Pinpoint the cell where the given text exists, returning its [X, Y] midpoint coordinate. 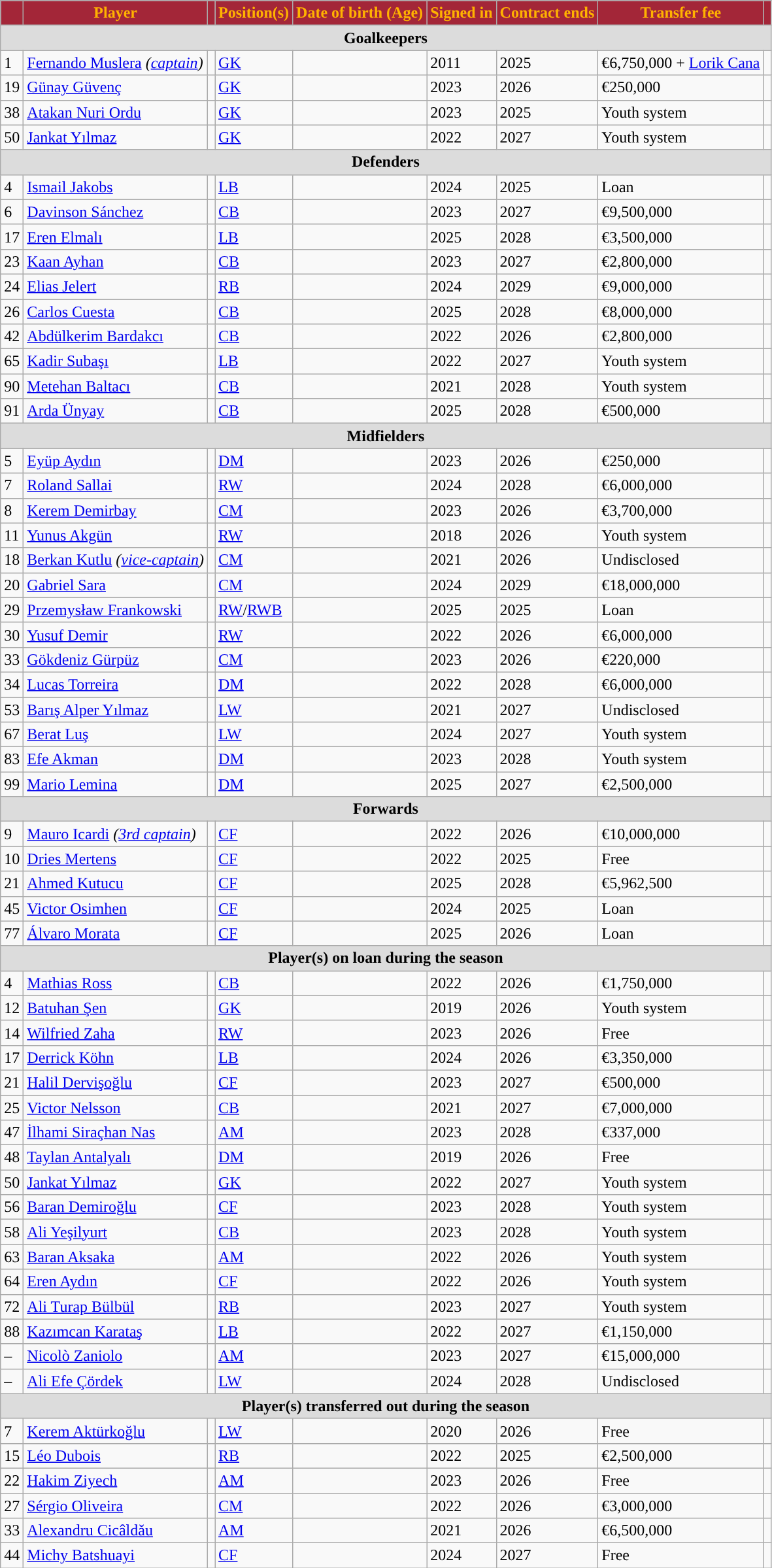
Date of birth (Age) [360, 13]
Forwards [386, 809]
Elias Jelert [116, 286]
€9,500,000 [681, 212]
14 [12, 1033]
63 [12, 1257]
Alexandru Cicâldău [116, 1531]
12 [12, 1008]
Eren Elmalı [116, 237]
€6,500,000 [681, 1531]
1 [12, 63]
Mathias Ross [116, 983]
Defenders [386, 162]
Victor Osimhen [116, 909]
Eyüp Aydın [116, 461]
Derrick Köhn [116, 1058]
56 [12, 1207]
Roland Sallai [116, 486]
24 [12, 286]
90 [12, 386]
Ali Turap Bülbül [116, 1307]
5 [12, 461]
Arda Ünyay [116, 411]
Halil Dervişoğlu [116, 1082]
34 [12, 684]
Ali Yeşilyurt [116, 1232]
67 [12, 735]
42 [12, 337]
Günay Güvenç [116, 88]
€3,350,000 [681, 1058]
Michy Batshuayi [116, 1556]
22 [12, 1480]
Baran Demiroğlu [116, 1207]
Berat Luş [116, 735]
Kerem Demirbay [116, 510]
20 [12, 585]
45 [12, 909]
Gökdeniz Gürpüz [116, 659]
47 [12, 1133]
Wilfried Zaha [116, 1033]
€15,000,000 [681, 1356]
Transfer fee [681, 13]
Ali Efe Çördek [116, 1381]
58 [12, 1232]
€10,000,000 [681, 834]
Gabriel Sara [116, 585]
Ismail Jakobs [116, 187]
30 [12, 635]
2011 [462, 63]
64 [12, 1282]
Contract ends [547, 13]
€3,700,000 [681, 510]
77 [12, 933]
8 [12, 510]
9 [12, 834]
Kadir Subaşı [116, 361]
Kerem Aktürkoğlu [116, 1431]
Signed in [462, 13]
65 [12, 361]
Player(s) on loan during the season [386, 958]
Yusuf Demir [116, 635]
Carlos Cuesta [116, 312]
72 [12, 1307]
6 [12, 212]
91 [12, 411]
Fernando Muslera (captain) [116, 63]
€337,000 [681, 1133]
RW/RWB [254, 610]
Taylan Antalyalı [116, 1158]
15 [12, 1456]
Kazımcan Karataş [116, 1331]
19 [12, 88]
Player [116, 13]
Eren Aydın [116, 1282]
€9,000,000 [681, 286]
Midfielders [386, 436]
48 [12, 1158]
Mario Lemina [116, 784]
Yunus Akgün [116, 535]
Dries Mertens [116, 859]
29 [12, 610]
Hakim Ziyech [116, 1480]
Léo Dubois [116, 1456]
44 [12, 1556]
Ahmed Kutucu [116, 884]
11 [12, 535]
25 [12, 1108]
Efe Akman [116, 759]
2018 [462, 535]
İlhami Siraçhan Nas [116, 1133]
99 [12, 784]
€8,000,000 [681, 312]
Baran Aksaka [116, 1257]
Przemysław Frankowski [116, 610]
€18,000,000 [681, 585]
Lucas Torreira [116, 684]
23 [12, 261]
€5,962,500 [681, 884]
Mauro Icardi (3rd captain) [116, 834]
Kaan Ayhan [116, 261]
26 [12, 312]
Position(s) [254, 13]
Goalkeepers [386, 38]
18 [12, 560]
Álvaro Morata [116, 933]
88 [12, 1331]
€3,000,000 [681, 1505]
Barış Alper Yılmaz [116, 709]
53 [12, 709]
€220,000 [681, 659]
Atakan Nuri Ordu [116, 112]
Nicolò Zaniolo [116, 1356]
Player(s) transferred out during the season [386, 1406]
Berkan Kutlu (vice-captain) [116, 560]
Batuhan Şen [116, 1008]
Davinson Sánchez [116, 212]
27 [12, 1505]
10 [12, 859]
Sérgio Oliveira [116, 1505]
Abdülkerim Bardakcı [116, 337]
€6,750,000 + Lorik Cana [681, 63]
38 [12, 112]
Victor Nelsson [116, 1108]
2020 [462, 1431]
€7,000,000 [681, 1108]
83 [12, 759]
€1,750,000 [681, 983]
€3,500,000 [681, 237]
€1,150,000 [681, 1331]
Metehan Baltacı [116, 386]
